Scan for the cell matching the given text and deliver its (X, Y) coordinate at center. 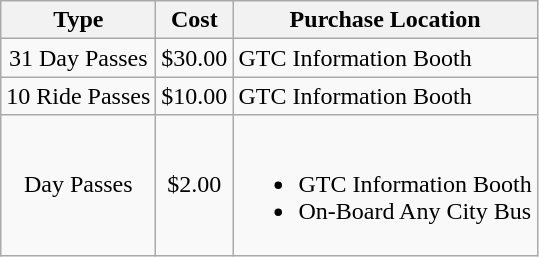
$30.00 (194, 58)
Day Passes (78, 185)
10 Ride Passes (78, 96)
GTC Information BoothOn-Board Any City Bus (385, 185)
Cost (194, 20)
Type (78, 20)
31 Day Passes (78, 58)
Purchase Location (385, 20)
$10.00 (194, 96)
$2.00 (194, 185)
